Pinpoint the cell where the given text exists, returning its (x, y) midpoint coordinate. 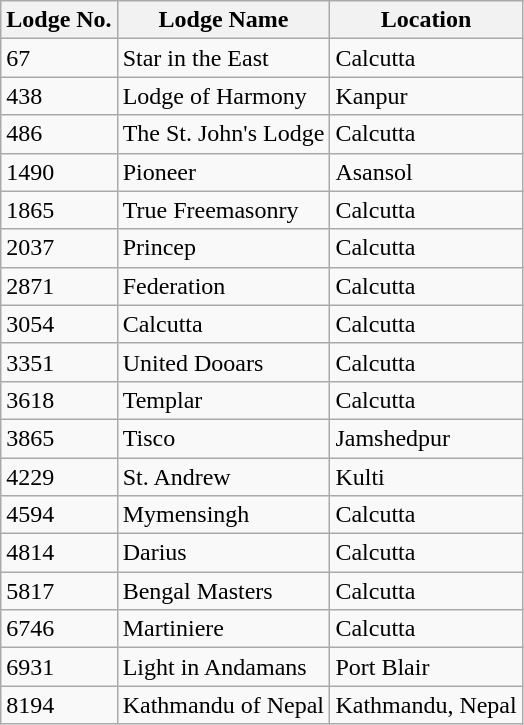
Bengal Masters (224, 591)
Martiniere (224, 629)
Darius (224, 553)
3618 (59, 400)
5817 (59, 591)
United Dooars (224, 362)
The St. John's Lodge (224, 134)
Lodge Name (224, 20)
4814 (59, 553)
3351 (59, 362)
2037 (59, 248)
6931 (59, 667)
Kathmandu of Nepal (224, 705)
Star in the East (224, 58)
Port Blair (426, 667)
438 (59, 96)
Templar (224, 400)
1490 (59, 172)
Light in Andamans (224, 667)
8194 (59, 705)
3054 (59, 324)
Kathmandu, Nepal (426, 705)
Lodge No. (59, 20)
67 (59, 58)
Kanpur (426, 96)
1865 (59, 210)
4594 (59, 515)
Kulti (426, 477)
Pioneer (224, 172)
6746 (59, 629)
486 (59, 134)
3865 (59, 438)
Lodge of Harmony (224, 96)
Asansol (426, 172)
True Freemasonry (224, 210)
Princep (224, 248)
St. Andrew (224, 477)
Jamshedpur (426, 438)
2871 (59, 286)
Mymensingh (224, 515)
Location (426, 20)
Federation (224, 286)
Tisco (224, 438)
4229 (59, 477)
